Detect which cell encompasses the target text, then output its (x, y) center coordinate. 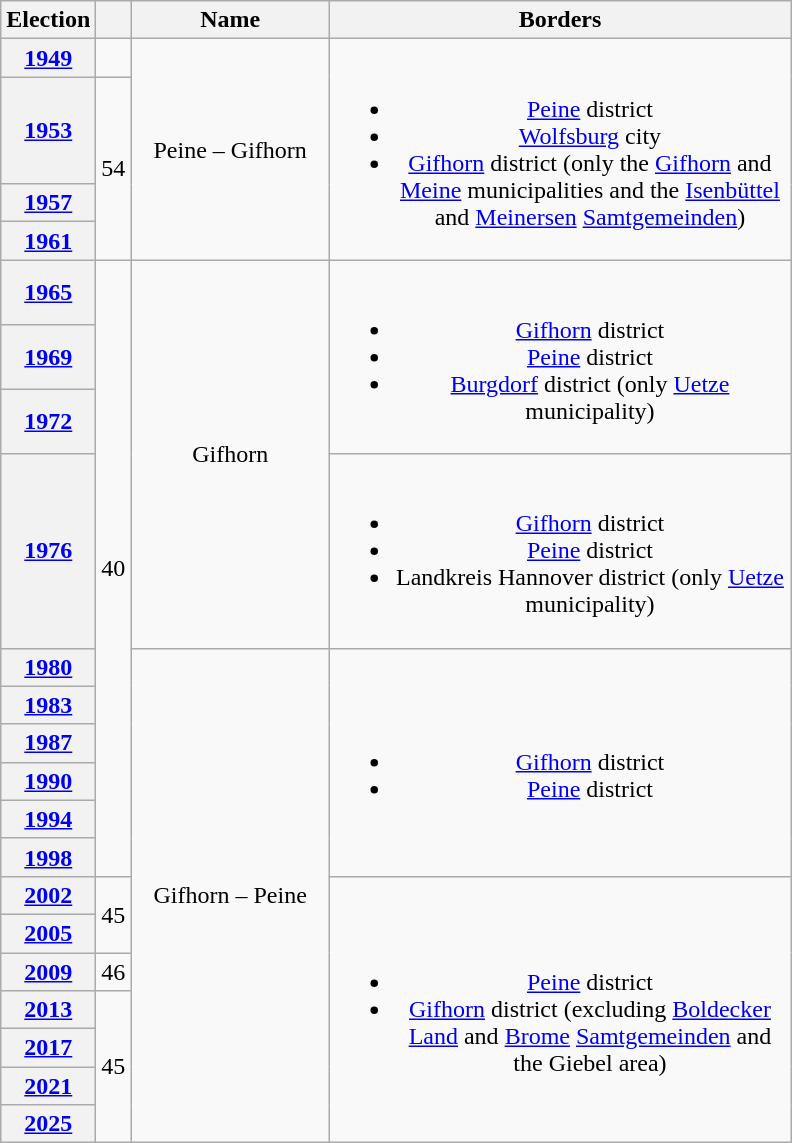
2025 (48, 1124)
Gifhorn (230, 454)
2005 (48, 933)
2009 (48, 971)
1976 (48, 551)
1983 (48, 705)
2017 (48, 1048)
1969 (48, 358)
1957 (48, 203)
Name (230, 20)
Peine districtGifhorn district (excluding Boldecker Land and Brome Samtgemeinden and the Giebel area) (560, 1009)
Gifhorn – Peine (230, 896)
Peine districtWolfsburg cityGifhorn district (only the Gifhorn and Meine municipalities and the Isenbüttel and Meinersen Samtgemeinden) (560, 150)
1961 (48, 241)
1980 (48, 667)
1953 (48, 130)
2013 (48, 1010)
Gifhorn districtPeine district (560, 762)
40 (114, 568)
Gifhorn districtPeine districtBurgdorf district (only Uetze municipality) (560, 357)
Election (48, 20)
1990 (48, 781)
54 (114, 168)
1972 (48, 422)
1994 (48, 819)
1949 (48, 58)
Gifhorn districtPeine districtLandkreis Hannover district (only Uetze municipality) (560, 551)
46 (114, 971)
Borders (560, 20)
2002 (48, 895)
1987 (48, 743)
1998 (48, 857)
Peine – Gifhorn (230, 150)
1965 (48, 292)
2021 (48, 1086)
